Find where the given text appears and provide that cell's center as [X, Y] coordinate. 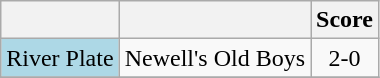
River Plate [60, 58]
2-0 [345, 58]
Score [345, 20]
Newell's Old Boys [214, 58]
